Extract the [x, y] coordinate from the center of the cell holding the provided text.  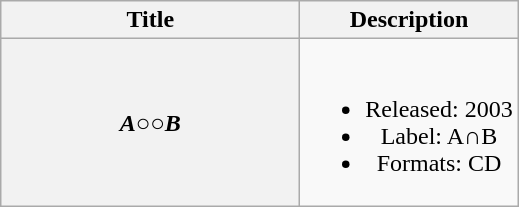
Released: 2003Label: A∩BFormats: CD [409, 122]
Title [150, 20]
Description [409, 20]
A○○B [150, 122]
